Identify which cell holds the provided text, then report its [X, Y] central coordinate. 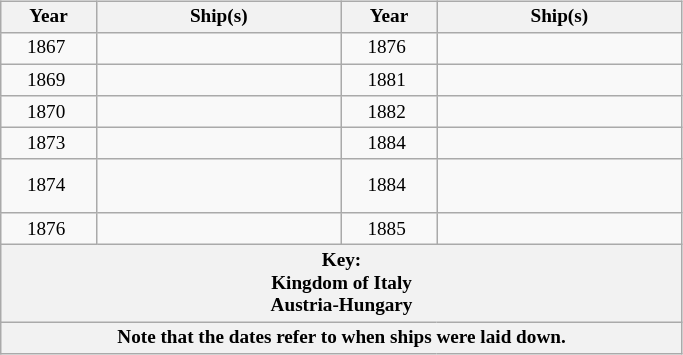
1869 [48, 80]
Key: Kingdom of Italy Austria-Hungary [342, 284]
1874 [48, 186]
1873 [48, 144]
1870 [48, 112]
1867 [48, 49]
1885 [390, 229]
Note that the dates refer to when ships were laid down. [342, 338]
1882 [390, 112]
1881 [390, 80]
